Output the [x, y] coordinate of the center of the cell containing the given text.  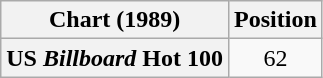
Chart (1989) [115, 20]
62 [276, 58]
US Billboard Hot 100 [115, 58]
Position [276, 20]
